Return the [x, y] coordinate for the center point of the cell that contains the specified text.  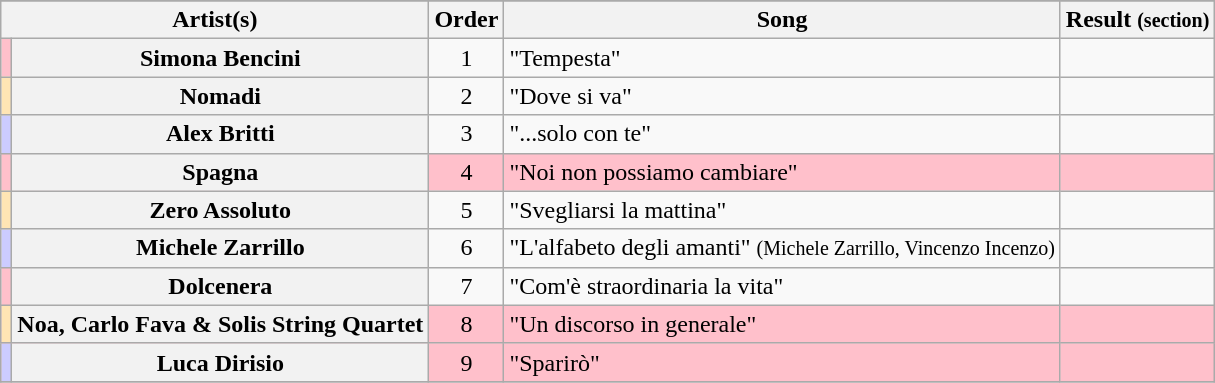
Alex Britti [220, 134]
Zero Assoluto [220, 210]
Nomadi [220, 96]
Artist(s) [215, 20]
9 [466, 362]
Dolcenera [220, 286]
"Un discorso in generale" [782, 324]
Spagna [220, 172]
Michele Zarrillo [220, 248]
Luca Dirisio [220, 362]
"Sparirò" [782, 362]
Simona Bencini [220, 58]
Order [466, 20]
3 [466, 134]
"Tempesta" [782, 58]
2 [466, 96]
7 [466, 286]
"...solo con te" [782, 134]
Noa, Carlo Fava & Solis String Quartet [220, 324]
"L'alfabeto degli amanti" (Michele Zarrillo, Vincenzo Incenzo) [782, 248]
Result (section) [1138, 20]
"Svegliarsi la mattina" [782, 210]
"Dove si va" [782, 96]
"Noi non possiamo cambiare" [782, 172]
6 [466, 248]
8 [466, 324]
4 [466, 172]
Song [782, 20]
"Com'è straordinaria la vita" [782, 286]
5 [466, 210]
1 [466, 58]
